Return [X, Y] of the center of cell containing provided text 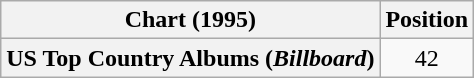
US Top Country Albums (Billboard) [190, 58]
Chart (1995) [190, 20]
Position [427, 20]
42 [427, 58]
